Detect which cell encompasses the target text, then output its (x, y) center coordinate. 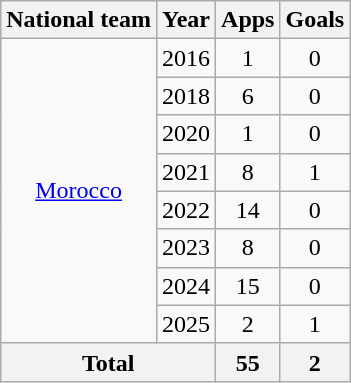
Goals (315, 20)
Total (108, 362)
Morocco (79, 191)
14 (248, 210)
2024 (186, 286)
2025 (186, 324)
6 (248, 96)
2022 (186, 210)
55 (248, 362)
Apps (248, 20)
15 (248, 286)
National team (79, 20)
2023 (186, 248)
2018 (186, 96)
2021 (186, 172)
2020 (186, 134)
Year (186, 20)
2016 (186, 58)
